Pinpoint the cell where the given text exists, returning its (x, y) midpoint coordinate. 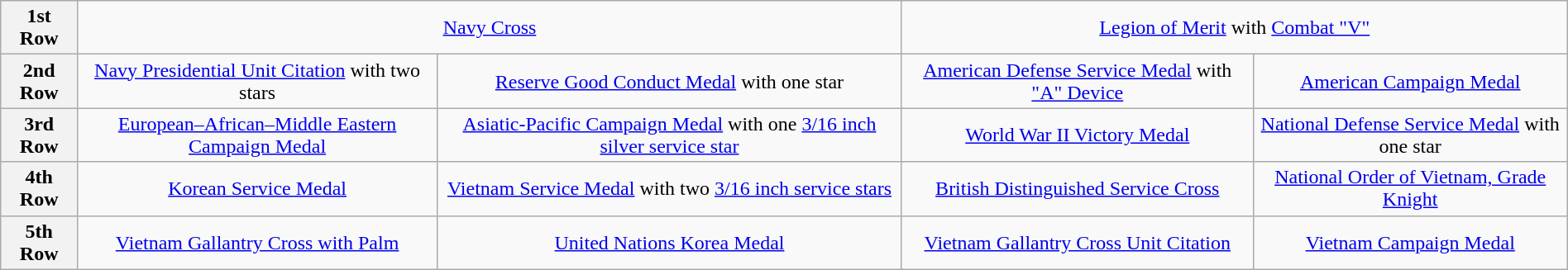
British Distinguished Service Cross (1077, 188)
Legion of Merit with Combat "V" (1234, 28)
5th Row (40, 243)
Vietnam Gallantry Cross Unit Citation (1077, 243)
1st Row (40, 28)
World War II Victory Medal (1077, 135)
Reserve Good Conduct Medal with one star (670, 81)
European–African–Middle Eastern Campaign Medal (258, 135)
2nd Row (40, 81)
American Defense Service Medal with "A" Device (1077, 81)
Navy Presidential Unit Citation with two stars (258, 81)
Navy Cross (490, 28)
United Nations Korea Medal (670, 243)
Vietnam Campaign Medal (1410, 243)
Vietnam Gallantry Cross with Palm (258, 243)
4th Row (40, 188)
Korean Service Medal (258, 188)
Vietnam Service Medal with two 3/16 inch service stars (670, 188)
National Defense Service Medal with one star (1410, 135)
3rd Row (40, 135)
Asiatic-Pacific Campaign Medal with one 3/16 inch silver service star (670, 135)
National Order of Vietnam, Grade Knight (1410, 188)
American Campaign Medal (1410, 81)
